Pinpoint the cell where the given text exists, returning its [x, y] midpoint coordinate. 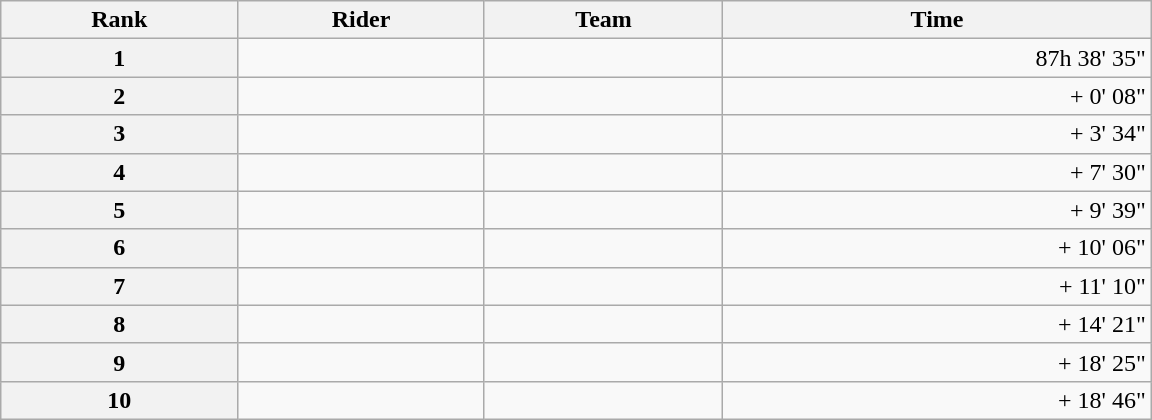
Time [937, 20]
+ 9' 39" [937, 210]
10 [120, 400]
1 [120, 58]
+ 18' 46" [937, 400]
+ 11' 10" [937, 286]
7 [120, 286]
Rank [120, 20]
4 [120, 172]
Team [604, 20]
2 [120, 96]
5 [120, 210]
+ 10' 06" [937, 248]
+ 14' 21" [937, 324]
Rider [361, 20]
+ 7' 30" [937, 172]
8 [120, 324]
+ 18' 25" [937, 362]
87h 38' 35" [937, 58]
9 [120, 362]
6 [120, 248]
+ 3' 34" [937, 134]
3 [120, 134]
+ 0' 08" [937, 96]
